Pinpoint the cell where the given text exists, returning its (X, Y) midpoint coordinate. 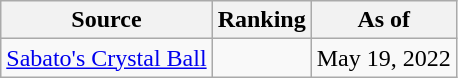
Source (106, 20)
As of (384, 20)
Ranking (262, 20)
Sabato's Crystal Ball (106, 58)
May 19, 2022 (384, 58)
